Determine the (X, Y) coordinate at the center of the cell enclosing the given text.  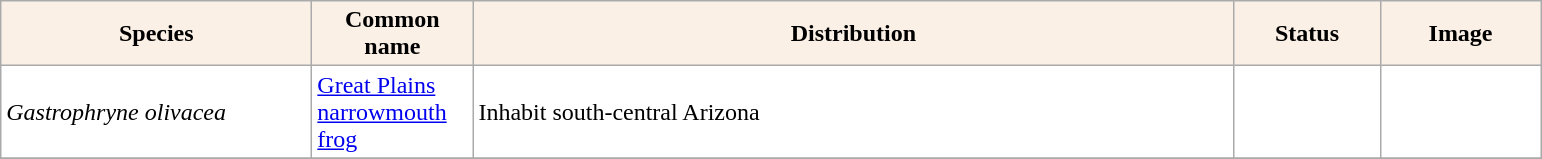
Distribution (854, 34)
Inhabit south-central Arizona (854, 112)
Great Plains narrowmouth frog (392, 112)
Common name (392, 34)
Species (156, 34)
Image (1460, 34)
Status (1307, 34)
Gastrophryne olivacea (156, 112)
